Determine the (X, Y) coordinate at the center of the cell enclosing the given text.  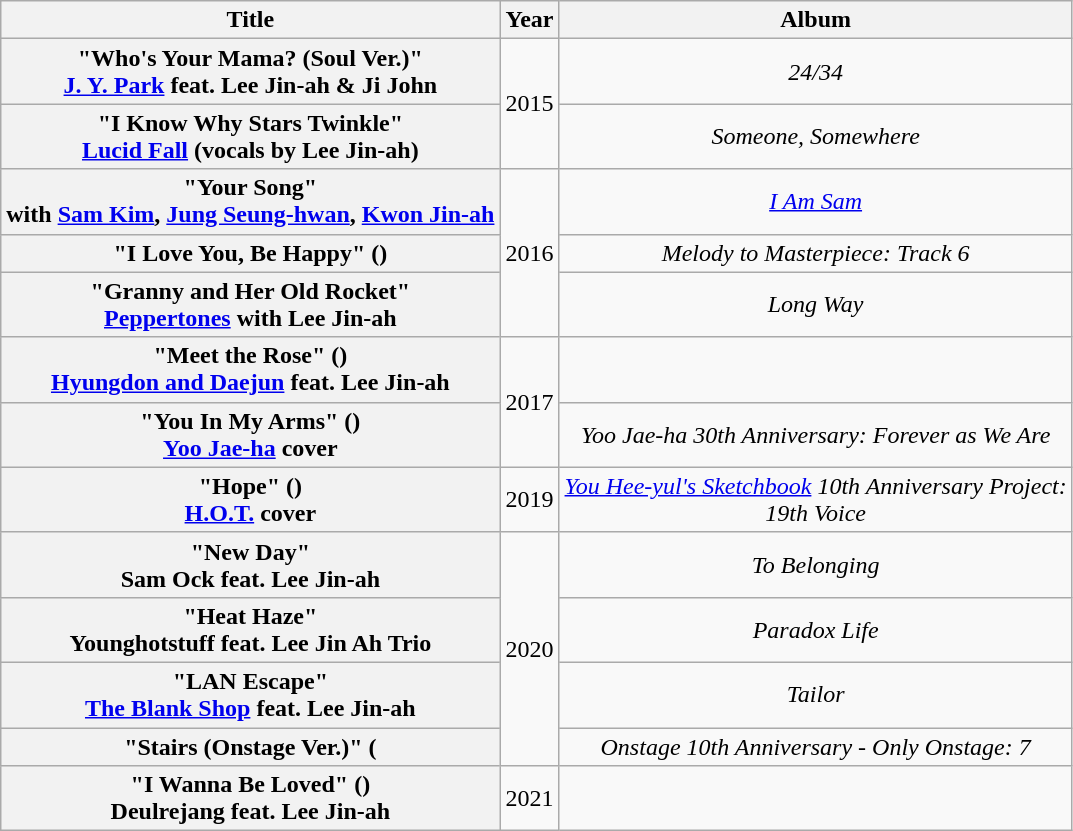
2020 (530, 648)
Long Way (816, 304)
"Granny and Her Old Rocket" Peppertones with Lee Jin-ah (250, 304)
Onstage 10th Anniversary - Only Onstage: 7 (816, 747)
"New Day" Sam Ock feat. Lee Jin-ah (250, 564)
"You In My Arms" () Yoo Jae-ha cover (250, 434)
Yoo Jae-ha 30th Anniversary: Forever as We Are (816, 434)
"Stairs (Onstage Ver.)" ( (250, 747)
"I Love You, Be Happy" () (250, 253)
2016 (530, 253)
Paradox Life (816, 630)
Title (250, 20)
"Meet the Rose" ()Hyungdon and Daejun feat. Lee Jin-ah (250, 370)
"I Know Why Stars Twinkle"Lucid Fall (vocals by Lee Jin-ah) (250, 136)
"LAN Escape" The Blank Shop feat. Lee Jin-ah (250, 694)
2015 (530, 104)
2021 (530, 798)
Tailor (816, 694)
2019 (530, 500)
"Heat Haze" Younghotstuff feat. Lee Jin Ah Trio (250, 630)
"Who's Your Mama? (Soul Ver.)"J. Y. Park feat. Lee Jin-ah & Ji John (250, 72)
You Hee-yul's Sketchbook 10th Anniversary Project: 19th Voice (816, 500)
Album (816, 20)
"Your Song" with Sam Kim, Jung Seung-hwan, Kwon Jin-ah (250, 202)
"I Wanna Be Loved" ()Deulrejang feat. Lee Jin-ah (250, 798)
I Am Sam (816, 202)
Year (530, 20)
"Hope" () H.O.T. cover (250, 500)
24/34 (816, 72)
2017 (530, 402)
To Belonging (816, 564)
Melody to Masterpiece: Track 6 (816, 253)
Someone, Somewhere (816, 136)
